Output the (X, Y) coordinate of the center of the cell containing the given text.  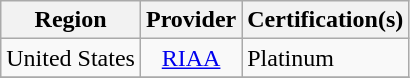
RIAA (190, 58)
United States (71, 58)
Certification(s) (326, 20)
Platinum (326, 58)
Region (71, 20)
Provider (190, 20)
